For the text-containing cell, return its midpoint in [x, y] coordinate format. 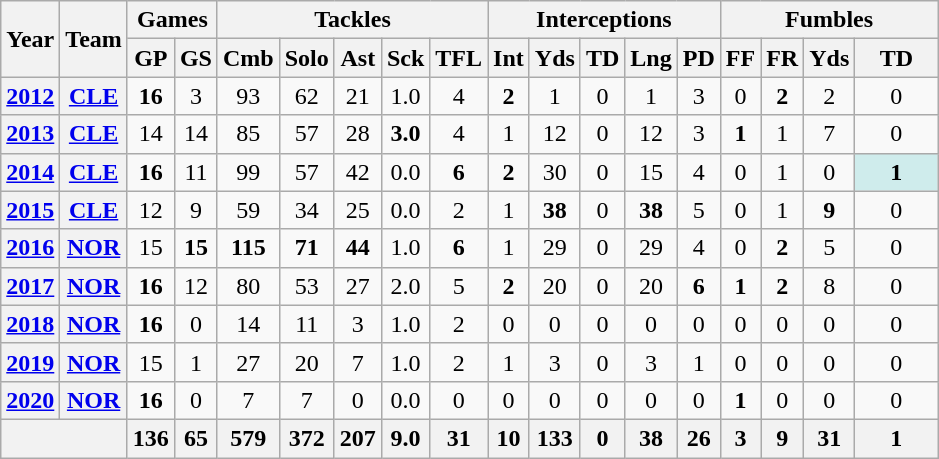
21 [358, 96]
Tackles [352, 20]
2020 [30, 400]
26 [698, 438]
2014 [30, 172]
3.0 [405, 134]
Cmb [248, 58]
Int [509, 58]
65 [196, 438]
53 [306, 286]
372 [306, 438]
Ast [358, 58]
9.0 [405, 438]
28 [358, 134]
133 [554, 438]
44 [358, 248]
42 [358, 172]
FF [740, 58]
GS [196, 58]
80 [248, 286]
Sck [405, 58]
579 [248, 438]
136 [150, 438]
2018 [30, 324]
PD [698, 58]
GP [150, 58]
207 [358, 438]
85 [248, 134]
2016 [30, 248]
Team [94, 39]
Year [30, 39]
8 [830, 286]
34 [306, 210]
30 [554, 172]
62 [306, 96]
Games [172, 20]
2015 [30, 210]
Interceptions [604, 20]
99 [248, 172]
2.0 [405, 286]
2012 [30, 96]
59 [248, 210]
115 [248, 248]
TFL [459, 58]
71 [306, 248]
93 [248, 96]
2017 [30, 286]
2019 [30, 362]
FR [782, 58]
2013 [30, 134]
Lng [651, 58]
Solo [306, 58]
Fumbles [829, 20]
10 [509, 438]
25 [358, 210]
